Pinpoint the cell where the given text exists, returning its (X, Y) midpoint coordinate. 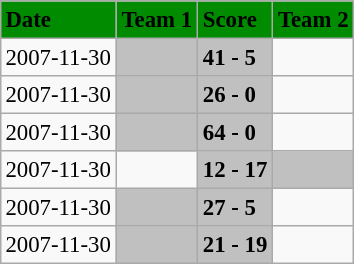
64 - 0 (234, 133)
26 - 0 (234, 95)
21 - 19 (234, 245)
Team 1 (156, 20)
Team 2 (314, 20)
Date (58, 20)
Score (234, 20)
41 - 5 (234, 57)
12 - 17 (234, 170)
27 - 5 (234, 208)
